For the text-containing cell, return its midpoint in [x, y] coordinate format. 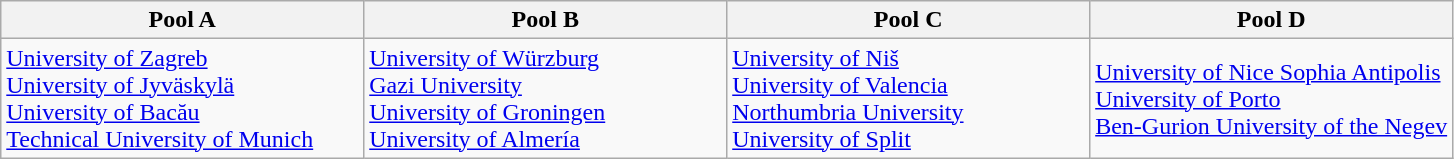
Pool B [546, 20]
University of Niš University of Valencia Northumbria University University of Split [908, 98]
University of Nice Sophia Antipolis University of Porto Ben-Gurion University of the Negev [1272, 98]
University of Zagreb University of Jyväskylä University of Bacău Technical University of Munich [182, 98]
Pool D [1272, 20]
Pool C [908, 20]
University of Würzburg Gazi University University of Groningen University of Almería [546, 98]
Pool A [182, 20]
